Determine the (X, Y) coordinate at the center of the cell enclosing the given text.  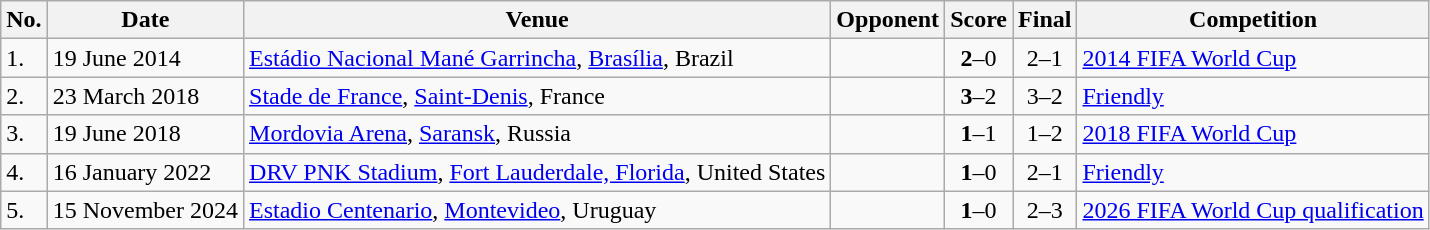
Venue (538, 20)
Estádio Nacional Mané Garrincha, Brasília, Brazil (538, 58)
Date (145, 20)
1–2 (1045, 134)
5. (24, 210)
2–3 (1045, 210)
No. (24, 20)
1–1 (979, 134)
Mordovia Arena, Saransk, Russia (538, 134)
23 March 2018 (145, 96)
Competition (1253, 20)
15 November 2024 (145, 210)
Stade de France, Saint-Denis, France (538, 96)
2014 FIFA World Cup (1253, 58)
19 June 2014 (145, 58)
Opponent (888, 20)
2026 FIFA World Cup qualification (1253, 210)
DRV PNK Stadium, Fort Lauderdale, Florida, United States (538, 172)
19 June 2018 (145, 134)
2018 FIFA World Cup (1253, 134)
16 January 2022 (145, 172)
1. (24, 58)
3. (24, 134)
4. (24, 172)
Estadio Centenario, Montevideo, Uruguay (538, 210)
2–0 (979, 58)
Final (1045, 20)
Score (979, 20)
2. (24, 96)
